Extract the [x, y] coordinate from the center of the cell holding the provided text.  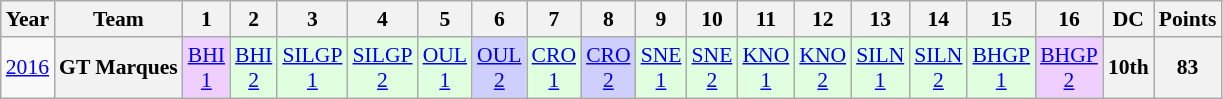
12 [822, 19]
Team [118, 19]
10th [1128, 68]
4 [382, 19]
2016 [28, 68]
83 [1188, 68]
SILGP2 [382, 68]
1 [206, 19]
BHGP1 [1001, 68]
15 [1001, 19]
11 [766, 19]
Year [28, 19]
CRO2 [608, 68]
OUL1 [445, 68]
13 [880, 19]
2 [254, 19]
3 [312, 19]
9 [662, 19]
CRO1 [554, 68]
DC [1128, 19]
KNO2 [822, 68]
SILN2 [938, 68]
7 [554, 19]
BHGP2 [1069, 68]
8 [608, 19]
BHI2 [254, 68]
Points [1188, 19]
10 [712, 19]
SILGP1 [312, 68]
GT Marques [118, 68]
6 [499, 19]
16 [1069, 19]
SILN1 [880, 68]
SNE1 [662, 68]
KNO1 [766, 68]
14 [938, 19]
OUL2 [499, 68]
5 [445, 19]
BHI1 [206, 68]
SNE2 [712, 68]
